Extract the (x, y) coordinate from the center of the cell holding the provided text.  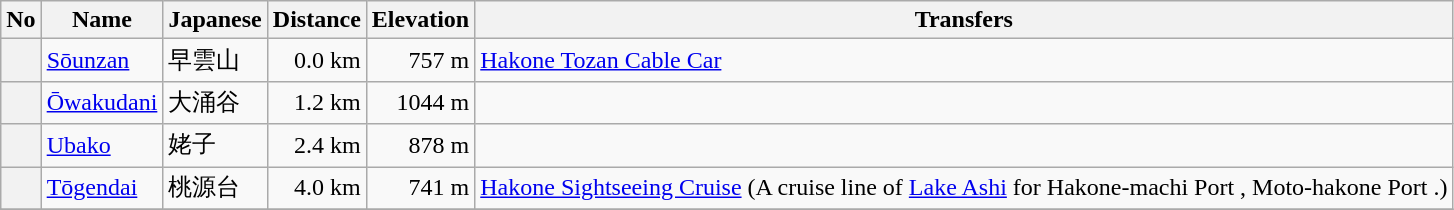
Transfers (964, 20)
2.4 km (316, 146)
Ubako (102, 146)
Elevation (420, 20)
Hakone Sightseeing Cruise (A cruise line of Lake Ashi for Hakone-machi Port , Moto-hakone Port .) (964, 188)
No (21, 20)
Japanese (215, 20)
741 m (420, 188)
Sōunzan (102, 60)
大涌谷 (215, 102)
1.2 km (316, 102)
早雲山 (215, 60)
878 m (420, 146)
Name (102, 20)
姥子 (215, 146)
Ōwakudani (102, 102)
4.0 km (316, 188)
0.0 km (316, 60)
Hakone Tozan Cable Car (964, 60)
Distance (316, 20)
757 m (420, 60)
Tōgendai (102, 188)
1044 m (420, 102)
桃源台 (215, 188)
